Return [x, y] of the center of cell containing provided text 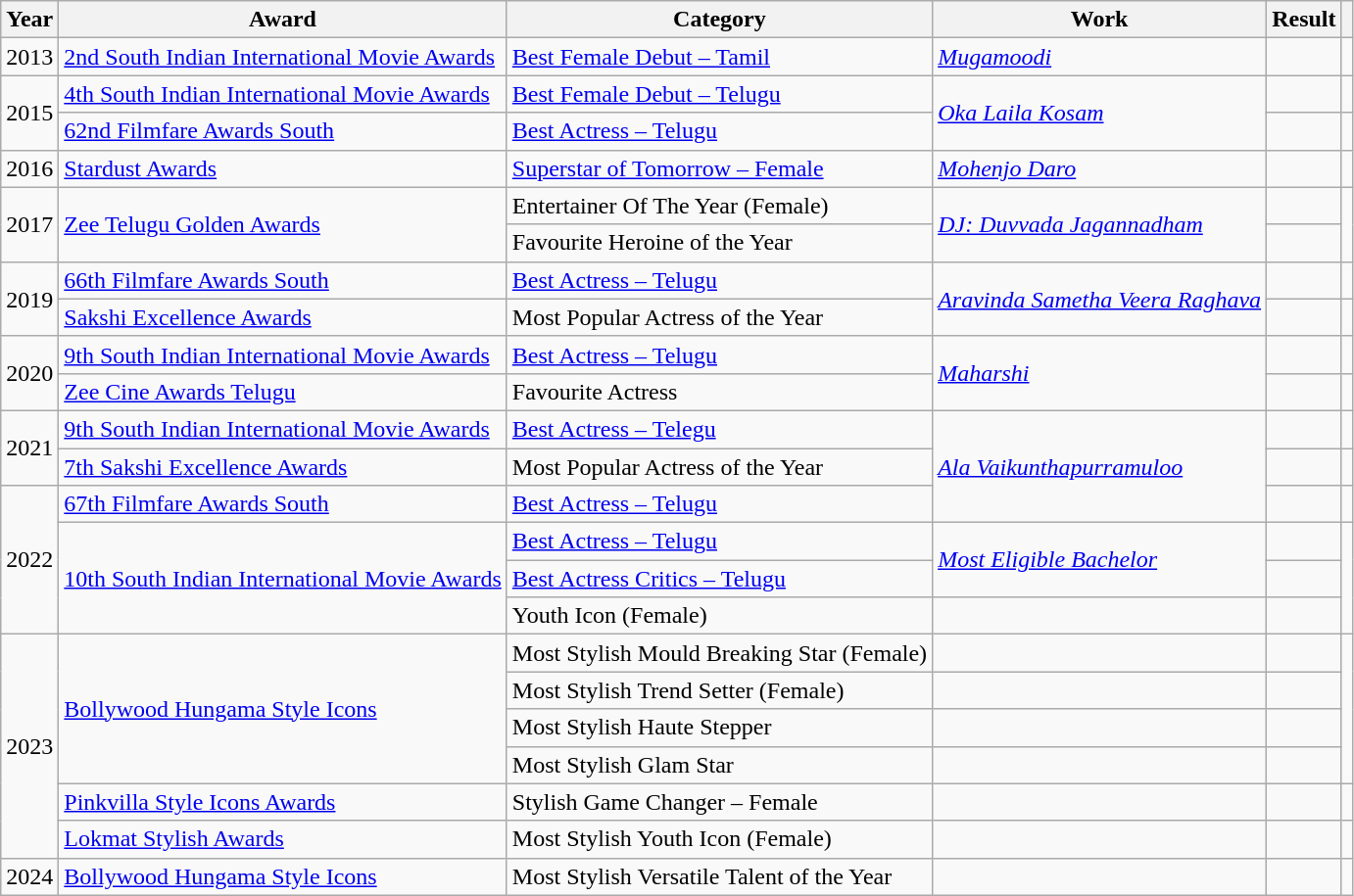
Best Actress Critics – Telugu [719, 579]
2nd South Indian International Movie Awards [282, 57]
2022 [29, 560]
2016 [29, 168]
Favourite Actress [719, 392]
Stardust Awards [282, 168]
Award [282, 20]
Most Stylish Haute Stepper [719, 728]
62nd Filmfare Awards South [282, 131]
2020 [29, 373]
2024 [29, 876]
2015 [29, 113]
Aravinda Sametha Veera Raghava [1099, 299]
Best Actress – Telegu [719, 429]
Stylish Game Changer – Female [719, 802]
2021 [29, 448]
Most Stylish Youth Icon (Female) [719, 839]
Maharshi [1099, 373]
Youth Icon (Female) [719, 616]
Best Female Debut – Telugu [719, 94]
10th South Indian International Movie Awards [282, 579]
67th Filmfare Awards South [282, 504]
Category [719, 20]
2013 [29, 57]
Work [1099, 20]
Zee Cine Awards Telugu [282, 392]
Most Stylish Glam Star [719, 765]
Lokmat Stylish Awards [282, 839]
DJ: Duvvada Jagannadham [1099, 224]
Entertainer Of The Year (Female) [719, 206]
Oka Laila Kosam [1099, 113]
Most Stylish Mould Breaking Star (Female) [719, 653]
Favourite Heroine of the Year [719, 243]
Ala Vaikunthapurramuloo [1099, 466]
Most Stylish Trend Setter (Female) [719, 690]
Mohenjo Daro [1099, 168]
4th South Indian International Movie Awards [282, 94]
Best Female Debut – Tamil [719, 57]
Year [29, 20]
Superstar of Tomorrow – Female [719, 168]
Pinkvilla Style Icons Awards [282, 802]
Sakshi Excellence Awards [282, 317]
Most Stylish Versatile Talent of the Year [719, 876]
Mugamoodi [1099, 57]
Result [1304, 20]
7th Sakshi Excellence Awards [282, 467]
2023 [29, 746]
2017 [29, 224]
Most Eligible Bachelor [1099, 560]
2019 [29, 299]
66th Filmfare Awards South [282, 280]
Zee Telugu Golden Awards [282, 224]
